Return the [X, Y] coordinate for the center point of the cell that contains the specified text.  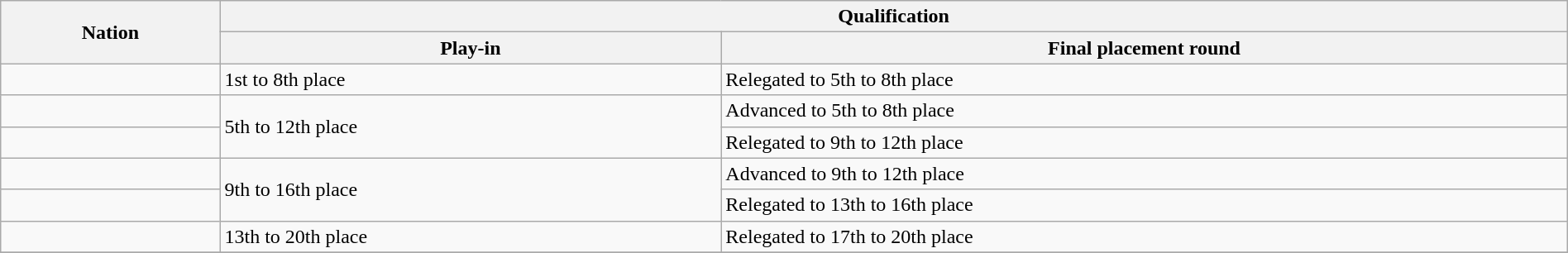
Play-in [471, 48]
Advanced to 5th to 8th place [1145, 111]
Nation [111, 32]
Relegated to 5th to 8th place [1145, 79]
1st to 8th place [471, 79]
5th to 12th place [471, 126]
Final placement round [1145, 48]
Advanced to 9th to 12th place [1145, 174]
13th to 20th place [471, 236]
Relegated to 17th to 20th place [1145, 236]
Qualification [893, 17]
Relegated to 13th to 16th place [1145, 205]
9th to 16th place [471, 189]
Relegated to 9th to 12th place [1145, 142]
